Search for the cell housing the specified text and yield its [x, y] center coordinate. 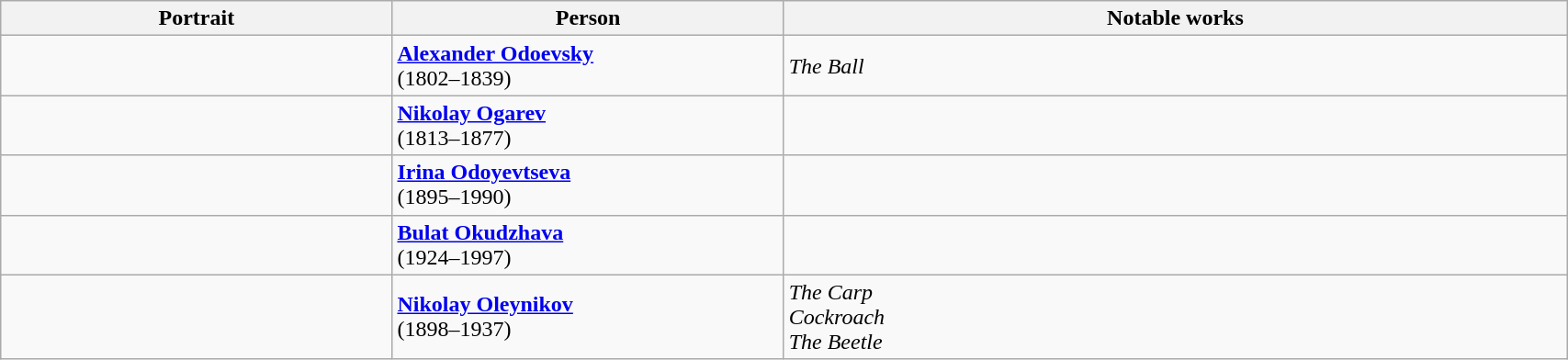
Notable works [1175, 18]
The Ball [1175, 66]
Irina Odoyevtseva (1895–1990) [588, 186]
The CarpCockroachThe Beetle [1175, 317]
Alexander Odoevsky (1802–1839) [588, 66]
Person [588, 18]
Nikolay Oleynikov (1898–1937) [588, 317]
Bulat Okudzhava (1924–1997) [588, 244]
Nikolay Ogarev (1813–1877) [588, 125]
Portrait [197, 18]
